Return the (x, y) coordinate for the center point of the cell that contains the specified text.  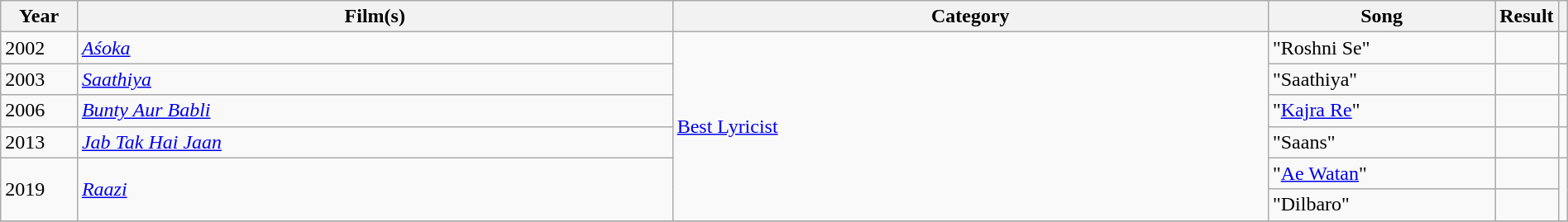
Raazi (375, 189)
"Kajra Re" (1381, 111)
Saathiya (375, 79)
Aśoka (375, 48)
Jab Tak Hai Jaan (375, 142)
"Saathiya" (1381, 79)
2019 (40, 189)
Result (1527, 17)
2003 (40, 79)
Film(s) (375, 17)
Best Lyricist (970, 126)
"Dilbaro" (1381, 205)
2013 (40, 142)
"Roshni Se" (1381, 48)
Category (970, 17)
2002 (40, 48)
2006 (40, 111)
Song (1381, 17)
Bunty Aur Babli (375, 111)
Year (40, 17)
"Saans" (1381, 142)
"Ae Watan" (1381, 173)
